From the cell containing the given text, extract its center point as (x, y) coordinate. 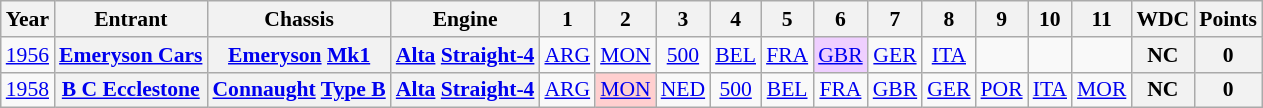
6 (840, 19)
7 (896, 19)
MOR (1102, 90)
Entrant (130, 19)
1958 (28, 90)
Year (28, 19)
1956 (28, 55)
Connaught Type B (298, 90)
11 (1102, 19)
10 (1050, 19)
Emeryson Cars (130, 55)
5 (787, 19)
POR (1002, 90)
9 (1002, 19)
WDC (1162, 19)
Emeryson Mk1 (298, 55)
3 (683, 19)
8 (948, 19)
B C Ecclestone (130, 90)
Points (1228, 19)
1 (567, 19)
NED (683, 90)
Chassis (298, 19)
Engine (466, 19)
4 (736, 19)
2 (626, 19)
